From the cell containing the given text, extract its center point as (X, Y) coordinate. 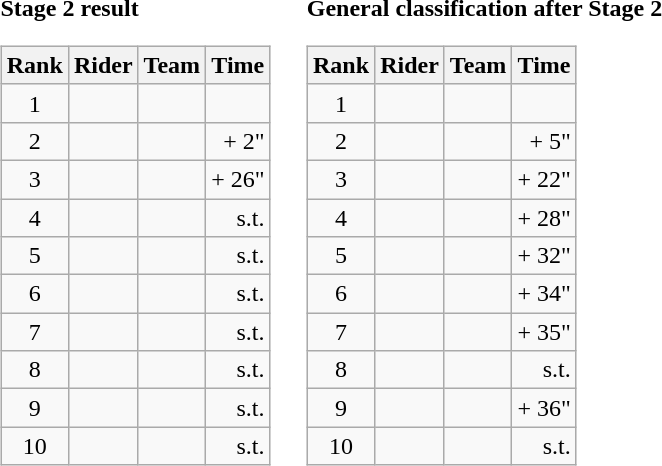
+ 5" (544, 141)
+ 36" (544, 408)
+ 34" (544, 294)
+ 28" (544, 217)
+ 35" (544, 332)
+ 26" (238, 179)
+ 22" (544, 179)
+ 2" (238, 141)
+ 32" (544, 256)
